Provide the (x, y) coordinate of the cell's center where the given text is located.  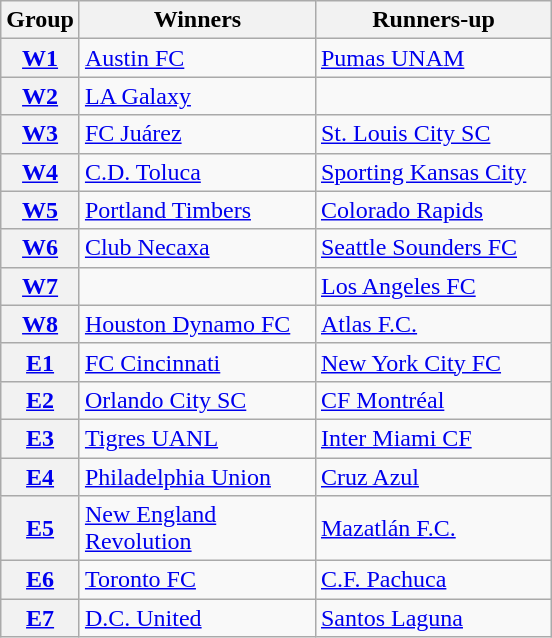
E1 (40, 362)
Portland Timbers (197, 210)
W2 (40, 96)
CF Montréal (433, 400)
Austin FC (197, 58)
FC Juárez (197, 134)
E6 (40, 580)
W6 (40, 248)
New York City FC (433, 362)
W7 (40, 286)
Cruz Azul (433, 477)
Orlando City SC (197, 400)
E2 (40, 400)
W5 (40, 210)
LA Galaxy (197, 96)
C.D. Toluca (197, 172)
Toronto FC (197, 580)
E5 (40, 528)
Mazatlán F.C. (433, 528)
E4 (40, 477)
Club Necaxa (197, 248)
Pumas UNAM (433, 58)
New England Revolution (197, 528)
FC Cincinnati (197, 362)
W4 (40, 172)
Atlas F.C. (433, 324)
Winners (197, 20)
W1 (40, 58)
Santos Laguna (433, 618)
Philadelphia Union (197, 477)
Inter Miami CF (433, 438)
W8 (40, 324)
Group (40, 20)
C.F. Pachuca (433, 580)
Tigres UANL (197, 438)
Los Angeles FC (433, 286)
Runners-up (433, 20)
W3 (40, 134)
Houston Dynamo FC (197, 324)
Seattle Sounders FC (433, 248)
E7 (40, 618)
Colorado Rapids (433, 210)
Sporting Kansas City (433, 172)
St. Louis City SC (433, 134)
E3 (40, 438)
D.C. United (197, 618)
